Identify which cell holds the provided text, then report its [X, Y] central coordinate. 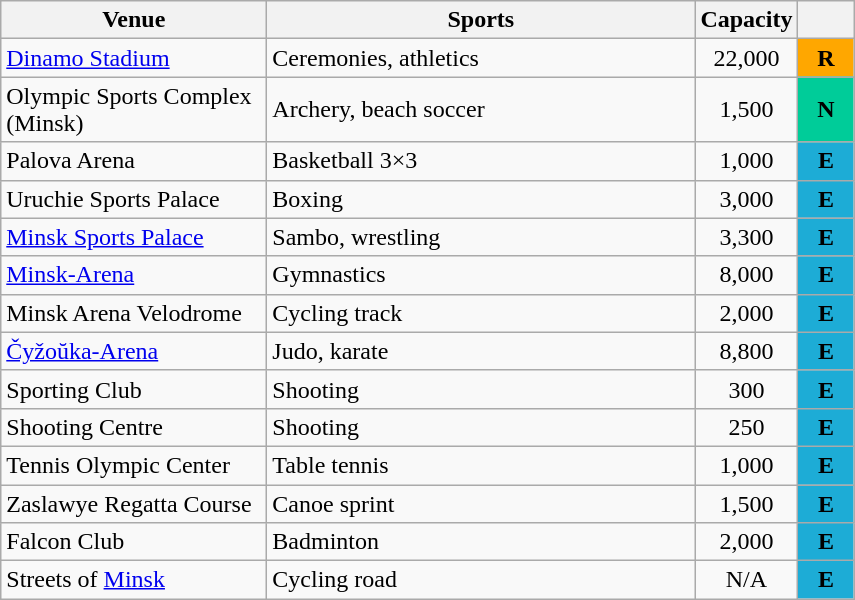
N/A [746, 580]
Olympic Sports Complex (Minsk) [134, 110]
Shooting Centre [134, 427]
Judo, karate [481, 351]
8,800 [746, 351]
Archery, beach soccer [481, 110]
Palova Arena [134, 161]
Badminton [481, 542]
22,000 [746, 58]
Ceremonies, athletics [481, 58]
Venue [134, 20]
Capacity [746, 20]
Minsk Sports Palace [134, 237]
3,300 [746, 237]
Cycling road [481, 580]
Zaslawye Regatta Course [134, 503]
N [826, 110]
Dinamo Stadium [134, 58]
Boxing [481, 199]
Basketball 3×3 [481, 161]
Minsk-Arena [134, 275]
Tennis Olympic Center [134, 465]
Gymnastics [481, 275]
Streets of Minsk [134, 580]
Sporting Club [134, 389]
Uruchie Sports Palace [134, 199]
8,000 [746, 275]
Minsk Arena Velodrome [134, 313]
Table tennis [481, 465]
250 [746, 427]
Sports [481, 20]
R [826, 58]
Canoe sprint [481, 503]
3,000 [746, 199]
Sambo, wrestling [481, 237]
300 [746, 389]
Falcon Club [134, 542]
Čyžoŭka-Arena [134, 351]
Cycling track [481, 313]
